Extract the [X, Y] coordinate from the center of the cell holding the provided text.  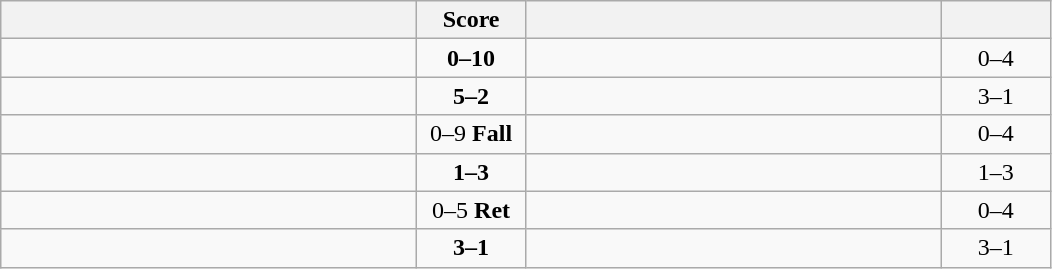
0–10 [472, 58]
Score [472, 20]
5–2 [472, 96]
0–5 Ret [472, 210]
0–9 Fall [472, 134]
